Find where the given text appears and provide that cell's center as [X, Y] coordinate. 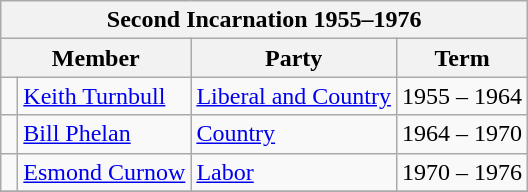
Labor [294, 172]
Country [294, 134]
1964 – 1970 [462, 134]
Second Incarnation 1955–1976 [264, 20]
Liberal and Country [294, 96]
Esmond Curnow [104, 172]
Member [96, 58]
Bill Phelan [104, 134]
Keith Turnbull [104, 96]
Term [462, 58]
1970 – 1976 [462, 172]
Party [294, 58]
1955 – 1964 [462, 96]
